Return the (X, Y) coordinate for the center point of the cell that contains the specified text.  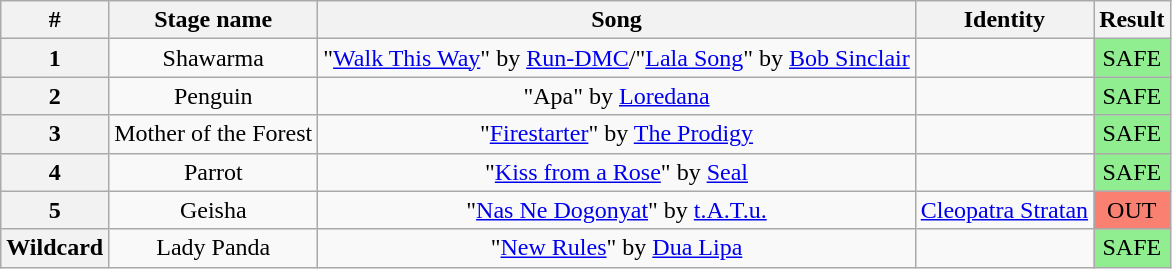
2 (55, 96)
Stage name (214, 20)
Shawarma (214, 58)
"Walk This Way" by Run-DMC/"Lala Song" by Bob Sinclair (616, 58)
Wildcard (55, 248)
3 (55, 134)
"Nas Ne Dogonyat" by t.A.T.u. (616, 210)
OUT (1132, 210)
Lady Panda (214, 248)
4 (55, 172)
# (55, 20)
"Apa" by Loredana (616, 96)
"Kiss from a Rose" by Seal (616, 172)
Mother of the Forest (214, 134)
5 (55, 210)
Penguin (214, 96)
Identity (1004, 20)
Cleopatra Stratan (1004, 210)
1 (55, 58)
Result (1132, 20)
Song (616, 20)
"Firestarter" by The Prodigy (616, 134)
Geisha (214, 210)
"New Rules" by Dua Lipa (616, 248)
Parrot (214, 172)
